Pinpoint the cell where the given text exists, returning its (X, Y) midpoint coordinate. 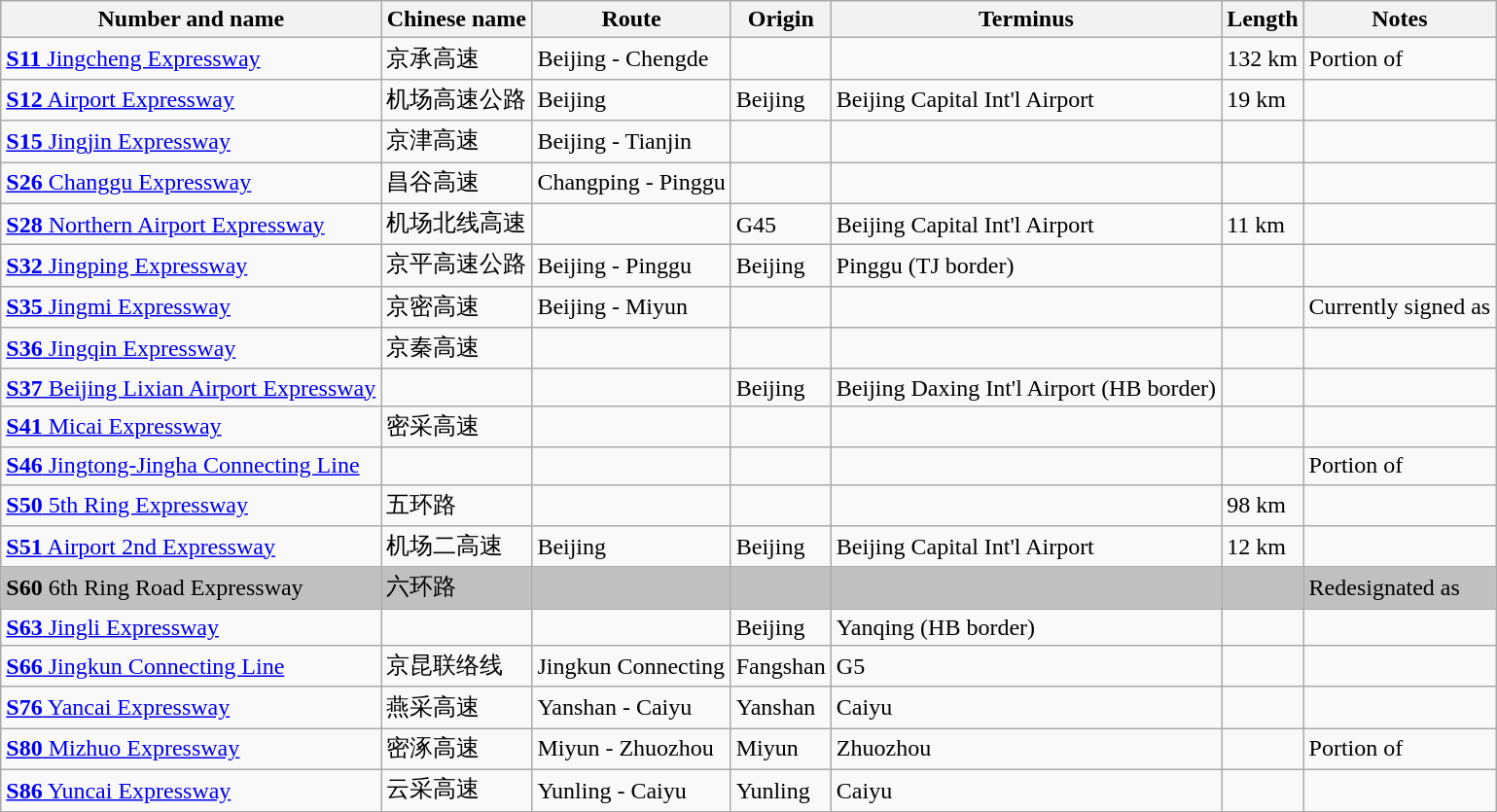
京密高速 (457, 307)
Beijing - Chengde (631, 58)
S80 Mizhuo Expressway (191, 749)
S66 Jingkun Connecting Line (191, 667)
五环路 (457, 506)
S86 Yuncai Expressway (191, 790)
G45 (780, 224)
Redesignated as (1400, 587)
密涿高速 (457, 749)
京昆联络线 (457, 667)
Miyun (780, 749)
S37 Beijing Lixian Airport Expressway (191, 387)
Notes (1400, 19)
Changping - Pinggu (631, 183)
S36 Jingqin Expressway (191, 348)
机场二高速 (457, 547)
S35 Jingmi Expressway (191, 307)
S60 6th Ring Road Expressway (191, 587)
Yanshan - Caiyu (631, 708)
京平高速公路 (457, 266)
Beijing Daxing Int'l Airport (HB border) (1025, 387)
Zhuozhou (1025, 749)
Beijing - Pinggu (631, 266)
S51 Airport 2nd Expressway (191, 547)
Origin (780, 19)
云采高速 (457, 790)
Miyun - Zhuozhou (631, 749)
G5 (1025, 667)
Yanqing (HB border) (1025, 627)
Route (631, 19)
S63 Jingli Expressway (191, 627)
Terminus (1025, 19)
六环路 (457, 587)
京津高速 (457, 142)
Currently signed as (1400, 307)
98 km (1263, 506)
S32 Jingping Expressway (191, 266)
密采高速 (457, 426)
Jingkun Connecting (631, 667)
昌谷高速 (457, 183)
Yunling - Caiyu (631, 790)
S28 Northern Airport Expressway (191, 224)
Fangshan (780, 667)
132 km (1263, 58)
19 km (1263, 99)
Length (1263, 19)
S12 Airport Expressway (191, 99)
S41 Micai Expressway (191, 426)
12 km (1263, 547)
燕采高速 (457, 708)
S15 Jingjin Expressway (191, 142)
S50 5th Ring Expressway (191, 506)
Yanshan (780, 708)
11 km (1263, 224)
机场北线高速 (457, 224)
Chinese name (457, 19)
Number and name (191, 19)
Yunling (780, 790)
S11 Jingcheng Expressway (191, 58)
Beijing - Miyun (631, 307)
京秦高速 (457, 348)
S26 Changgu Expressway (191, 183)
S76 Yancai Expressway (191, 708)
S46 Jingtong-Jingha Connecting Line (191, 466)
Beijing - Tianjin (631, 142)
Pinggu (TJ border) (1025, 266)
京承高速 (457, 58)
机场高速公路 (457, 99)
